Detect which cell encompasses the target text, then output its (x, y) center coordinate. 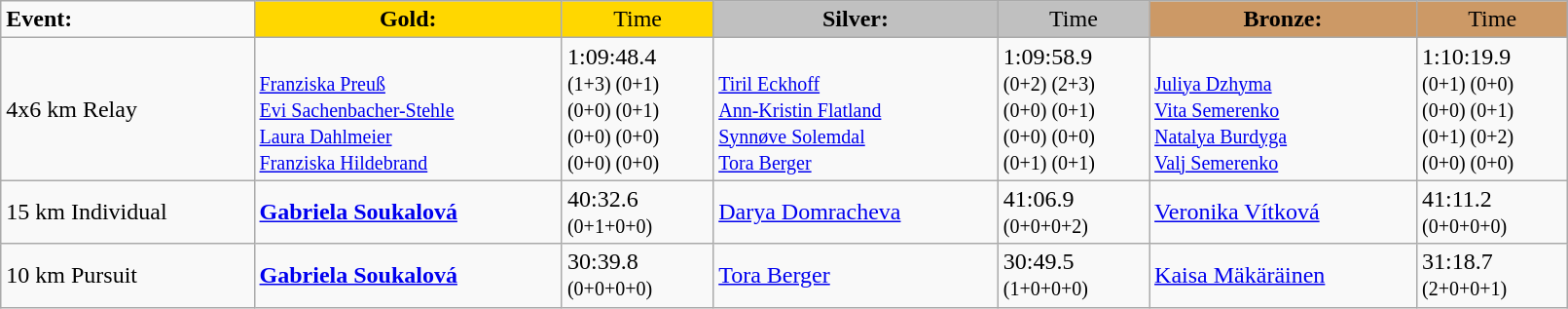
31:18.7(2+0+0+1) (1491, 275)
30:39.8(0+0+0+0) (637, 275)
Kaisa Mäkäräinen (1283, 275)
Event: (128, 19)
Darya Domracheva (857, 212)
40:32.6(0+1+0+0) (637, 212)
Silver: (857, 19)
15 km Individual (128, 212)
10 km Pursuit (128, 275)
Bronze: (1283, 19)
1:09:48.4(1+3) (0+1)(0+0) (0+1)(0+0) (0+0)(0+0) (0+0) (637, 109)
1:09:58.9(0+2) (2+3)(0+0) (0+1)(0+0) (0+0)(0+1) (0+1) (1073, 109)
1:10:19.9(0+1) (0+0)(0+0) (0+1)(0+1) (0+2)(0+0) (0+0) (1491, 109)
30:49.5(1+0+0+0) (1073, 275)
Juliya DzhymaVita SemerenkoNatalya BurdygaValj Semerenko (1283, 109)
Veronika Vítková (1283, 212)
Franziska PreußEvi Sachenbacher-StehleLaura DahlmeierFranziska Hildebrand (408, 109)
41:06.9(0+0+0+2) (1073, 212)
Gold: (408, 19)
4x6 km Relay (128, 109)
Tora Berger (857, 275)
Tiril EckhoffAnn-Kristin FlatlandSynnøve SolemdalTora Berger (857, 109)
41:11.2(0+0+0+0) (1491, 212)
